Output the (X, Y) coordinate of the center of the cell containing the given text.  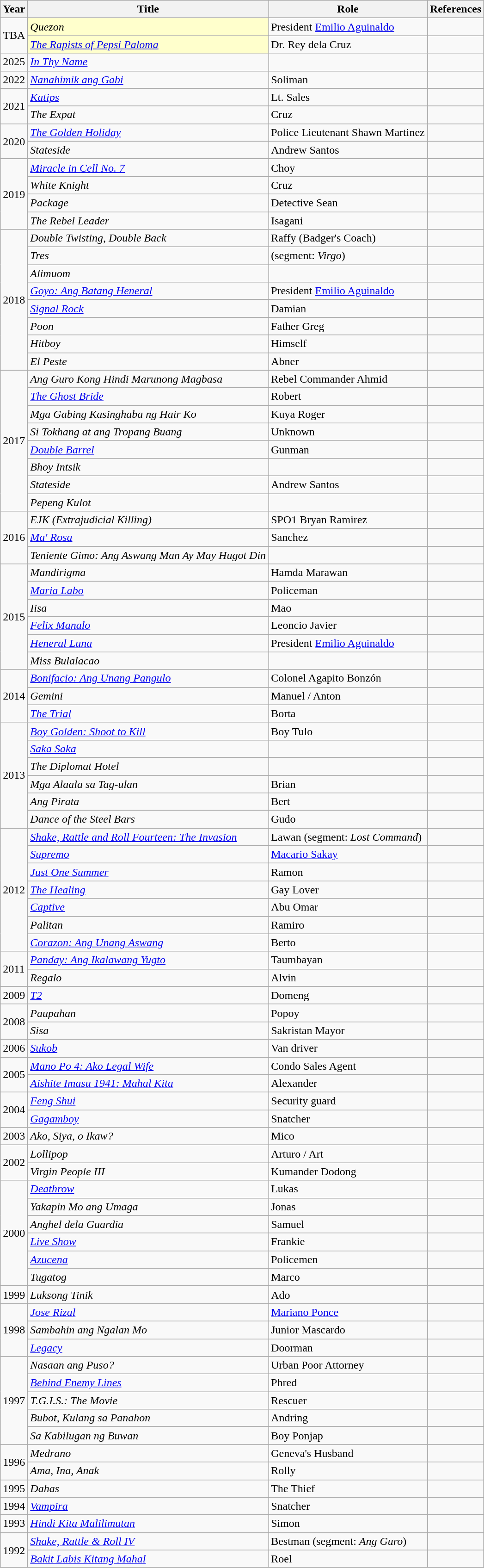
Boy Golden: Shoot to Kill (148, 731)
Isagani (348, 221)
The Golden Holiday (148, 132)
Gunman (348, 449)
Mico (348, 1136)
Virgin People III (148, 1171)
Ma' Rosa (148, 538)
Double Twisting, Double Back (148, 238)
2019 (14, 194)
The Trial (148, 713)
Mariano Ponce (348, 1312)
Signal Rock (148, 309)
Leoncio Javier (348, 626)
Taumbayan (348, 960)
Felix Manalo (148, 626)
Medrano (148, 1453)
2021 (14, 106)
Supremo (148, 855)
Ang Pirata (148, 802)
Poon (148, 326)
2003 (14, 1136)
The Rebel Leader (148, 221)
Jonas (348, 1207)
Domeng (348, 995)
1993 (14, 1524)
Abner (348, 361)
Ama, Ina, Anak (148, 1471)
Teniente Gimo: Ang Aswang Man Ay May Hugot Din (148, 555)
Arturo / Art (348, 1154)
Andring (348, 1418)
Lt. Sales (348, 97)
Security guard (348, 1101)
Brian (348, 784)
Gemini (148, 696)
Policeman (348, 590)
Dance of the Steel Bars (148, 819)
Lukas (348, 1189)
Ako, Siya, o Ikaw? (148, 1136)
Samuel (348, 1224)
Choy (348, 167)
Captive (148, 907)
Himself (348, 344)
Alexander (348, 1084)
Bestman (segment: Ang Guro) (348, 1541)
Bert (348, 802)
Raffy (Badger's Coach) (348, 238)
Nasaan ang Puso? (148, 1365)
Pepeng Kulot (148, 502)
Mano Po 4: Ako Legal Wife (148, 1066)
Shake, Rattle and Roll Fourteen: The Invasion (148, 837)
Quezon (148, 27)
(segment: Virgo) (348, 256)
Berto (348, 942)
T2 (148, 995)
Luksong Tinik (148, 1295)
Sakristan Mayor (348, 1030)
Unknown (348, 432)
Vampira (148, 1506)
EJK (Extrajudicial Killing) (148, 520)
The Expat (148, 115)
Saka Saka (148, 749)
Katips (148, 97)
Condo Sales Agent (348, 1066)
Goyo: Ang Batang Heneral (148, 291)
Aishite Imasu 1941: Mahal Kita (148, 1084)
Boy Ponjap (348, 1436)
Lollipop (148, 1154)
Ramon (348, 872)
Roel (348, 1559)
Sisa (148, 1030)
Tres (148, 256)
T.G.I.S.: The Movie (148, 1401)
Kuya Roger (348, 414)
Deathrow (148, 1189)
1997 (14, 1401)
2012 (14, 890)
Junior Mascardo (348, 1330)
2008 (14, 1022)
2016 (14, 538)
Title (148, 9)
Dr. Rey dela Cruz (348, 44)
SPO1 Bryan Ramirez (348, 520)
The Ghost Bride (148, 397)
Anghel dela Guardia (148, 1224)
2018 (14, 300)
Tugatog (148, 1277)
2002 (14, 1163)
Regalo (148, 978)
1996 (14, 1462)
Manuel / Anton (348, 696)
Ramiro (348, 925)
1998 (14, 1330)
2014 (14, 696)
Mao (348, 608)
Alvin (348, 978)
Ado (348, 1295)
Sa Kabilugan ng Buwan (148, 1436)
Double Barrel (148, 449)
Legacy (148, 1348)
Robert (348, 397)
Popoy (348, 1013)
1992 (14, 1550)
Kumander Dodong (348, 1171)
Frankie (348, 1242)
References (456, 9)
Macario Sakay (348, 855)
Nanahimik ang Gabi (148, 80)
Policemen (348, 1259)
Bhoy Intsik (148, 467)
2013 (14, 775)
Miracle in Cell No. 7 (148, 167)
Detective Sean (348, 203)
2011 (14, 969)
Heneral Luna (148, 643)
Panday: Ang Ikalawang Yugto (148, 960)
Ang Guro Kong Hindi Marunong Magbasa (148, 379)
Doorman (348, 1348)
Paupahan (148, 1013)
Shake, Rattle & Roll IV (148, 1541)
Si Tokhang at ang Tropang Buang (148, 432)
1995 (14, 1488)
Package (148, 203)
Urban Poor Attorney (348, 1365)
Damian (348, 309)
Iisa (148, 608)
Hitboy (148, 344)
Father Greg (348, 326)
Abu Omar (348, 907)
Sukob (148, 1048)
2022 (14, 80)
Colonel Agapito Bonzón (348, 678)
Miss Bulalacao (148, 661)
Behind Enemy Lines (148, 1383)
The Rapists of Pepsi Paloma (148, 44)
Gagamboy (148, 1119)
Feng Shui (148, 1101)
TBA (14, 36)
Palitan (148, 925)
2005 (14, 1074)
Yakapin Mo ang Umaga (148, 1207)
Simon (348, 1524)
Bubot, Kulang sa Panahon (148, 1418)
2020 (14, 141)
2025 (14, 62)
2006 (14, 1048)
2000 (14, 1233)
Borta (348, 713)
Year (14, 9)
Corazon: Ang Unang Aswang (148, 942)
1999 (14, 1295)
The Diplomat Hotel (148, 766)
Rebel Commander Ahmid (348, 379)
Van driver (348, 1048)
Bakit Labis Kitang Mahal (148, 1559)
Geneva's Husband (348, 1453)
Hamda Marawan (348, 573)
In Thy Name (148, 62)
Sanchez (348, 538)
2009 (14, 995)
Bonifacio: Ang Unang Pangulo (148, 678)
Boy Tulo (348, 731)
Rescuer (348, 1401)
Azucena (148, 1259)
Sambahin ang Ngalan Mo (148, 1330)
2017 (14, 440)
Rolly (348, 1471)
Live Show (148, 1242)
2015 (14, 617)
Gudo (348, 819)
1994 (14, 1506)
Mandirigma (148, 573)
The Healing (148, 890)
El Peste (148, 361)
Dahas (148, 1488)
Police Lieutenant Shawn Martinez (348, 132)
Alimuom (148, 273)
Mga Gabing Kasinghaba ng Hair Ko (148, 414)
Gay Lover (348, 890)
Lawan (segment: Lost Command) (348, 837)
Just One Summer (148, 872)
Phred (348, 1383)
Jose Rizal (148, 1312)
Soliman (348, 80)
2004 (14, 1110)
White Knight (148, 185)
Mga Alaala sa Tag-ulan (148, 784)
The Thief (348, 1488)
Maria Labo (148, 590)
Hindi Kita Malilimutan (148, 1524)
Role (348, 9)
Marco (348, 1277)
